Find where the given text appears and provide that cell's center as [x, y] coordinate. 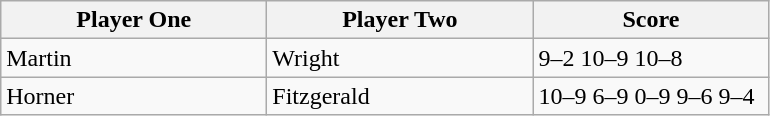
Player Two [400, 20]
Wright [400, 58]
Score [651, 20]
Fitzgerald [400, 96]
10–9 6–9 0–9 9–6 9–4 [651, 96]
Martin [134, 58]
Horner [134, 96]
Player One [134, 20]
9–2 10–9 10–8 [651, 58]
